Extract the (X, Y) coordinate from the center of the cell holding the provided text.  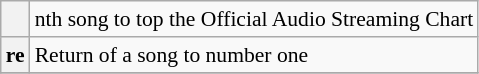
Return of a song to number one (254, 55)
re (16, 55)
nth song to top the Official Audio Streaming Chart (254, 19)
